Identify which cell holds the provided text, then report its (X, Y) central coordinate. 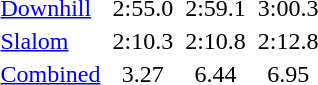
2:10.3 (143, 41)
2:10.8 (216, 41)
